Scan for the cell matching the given text and deliver its (x, y) coordinate at center. 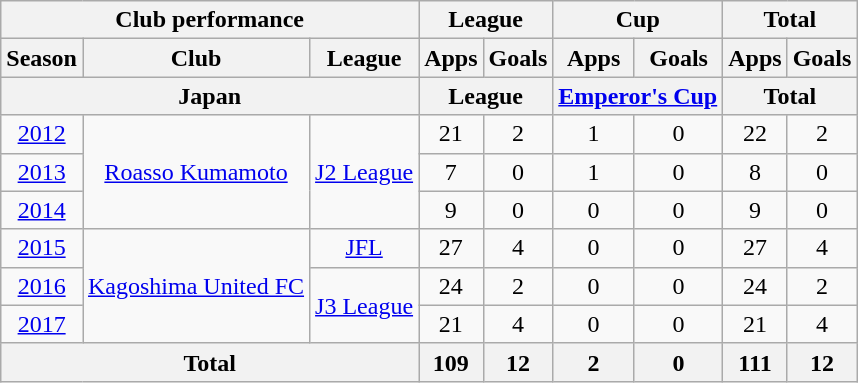
2016 (42, 286)
J3 League (364, 305)
Kagoshima United FC (196, 286)
Club performance (210, 20)
2017 (42, 324)
2013 (42, 172)
Japan (210, 96)
109 (451, 362)
2015 (42, 248)
J2 League (364, 172)
22 (755, 134)
Cup (638, 20)
2012 (42, 134)
Season (42, 58)
JFL (364, 248)
111 (755, 362)
Club (196, 58)
Emperor's Cup (638, 96)
7 (451, 172)
2014 (42, 210)
Roasso Kumamoto (196, 172)
8 (755, 172)
